Output the (x, y) coordinate of the center of the cell containing the given text.  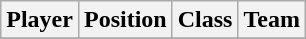
Team (272, 20)
Class (205, 20)
Position (125, 20)
Player (40, 20)
